From the cell containing the given text, extract its center point as (X, Y) coordinate. 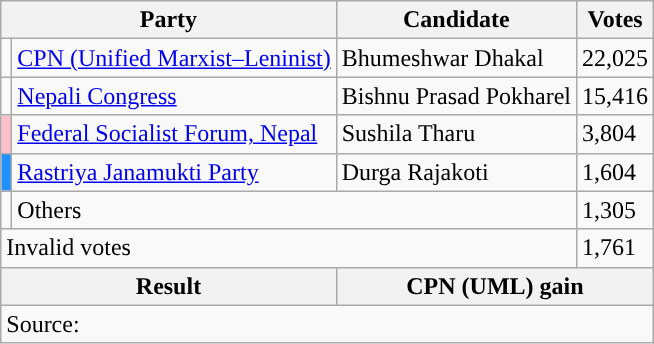
Bhumeshwar Dhakal (456, 58)
1,761 (616, 248)
Sushila Tharu (456, 134)
Rastriya Janamukti Party (174, 172)
Candidate (456, 20)
1,604 (616, 172)
Result (168, 286)
Source: (328, 324)
Others (294, 210)
Party (168, 20)
15,416 (616, 96)
Votes (616, 20)
Durga Rajakoti (456, 172)
Federal Socialist Forum, Nepal (174, 134)
Bishnu Prasad Pokharel (456, 96)
Nepali Congress (174, 96)
CPN (Unified Marxist–Leninist) (174, 58)
22,025 (616, 58)
Invalid votes (289, 248)
3,804 (616, 134)
1,305 (616, 210)
CPN (UML) gain (494, 286)
